For the text-containing cell, return its midpoint in [X, Y] coordinate format. 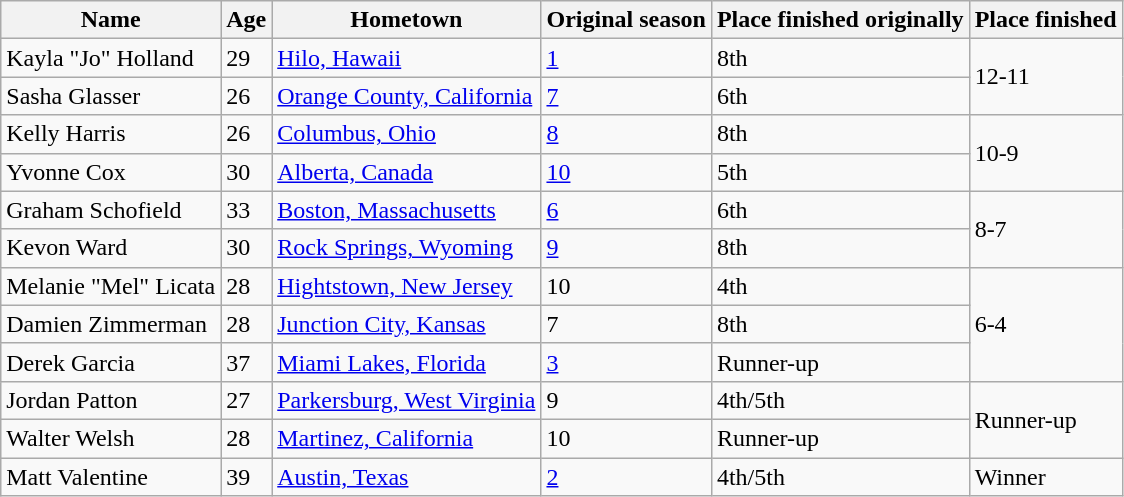
Alberta, Canada [406, 172]
29 [246, 58]
Orange County, California [406, 96]
4th [840, 286]
Melanie "Mel" Licata [111, 286]
Derek Garcia [111, 362]
Winner [1046, 477]
Hilo, Hawaii [406, 58]
37 [246, 362]
Hightstown, New Jersey [406, 286]
8 [626, 134]
Martinez, California [406, 438]
Matt Valentine [111, 477]
Kevon Ward [111, 248]
3 [626, 362]
Columbus, Ohio [406, 134]
33 [246, 210]
Walter Welsh [111, 438]
27 [246, 400]
12-11 [1046, 77]
Parkersburg, West Virginia [406, 400]
2 [626, 477]
Kelly Harris [111, 134]
Graham Schofield [111, 210]
Place finished originally [840, 20]
Yvonne Cox [111, 172]
5th [840, 172]
1 [626, 58]
Damien Zimmerman [111, 324]
39 [246, 477]
8-7 [1046, 229]
Kayla "Jo" Holland [111, 58]
6-4 [1046, 324]
Jordan Patton [111, 400]
Miami Lakes, Florida [406, 362]
Austin, Texas [406, 477]
6 [626, 210]
Rock Springs, Wyoming [406, 248]
Sasha Glasser [111, 96]
Age [246, 20]
Name [111, 20]
Place finished [1046, 20]
Original season [626, 20]
Boston, Massachusetts [406, 210]
Junction City, Kansas [406, 324]
Hometown [406, 20]
10-9 [1046, 153]
